Return [x, y] of the center of cell containing provided text 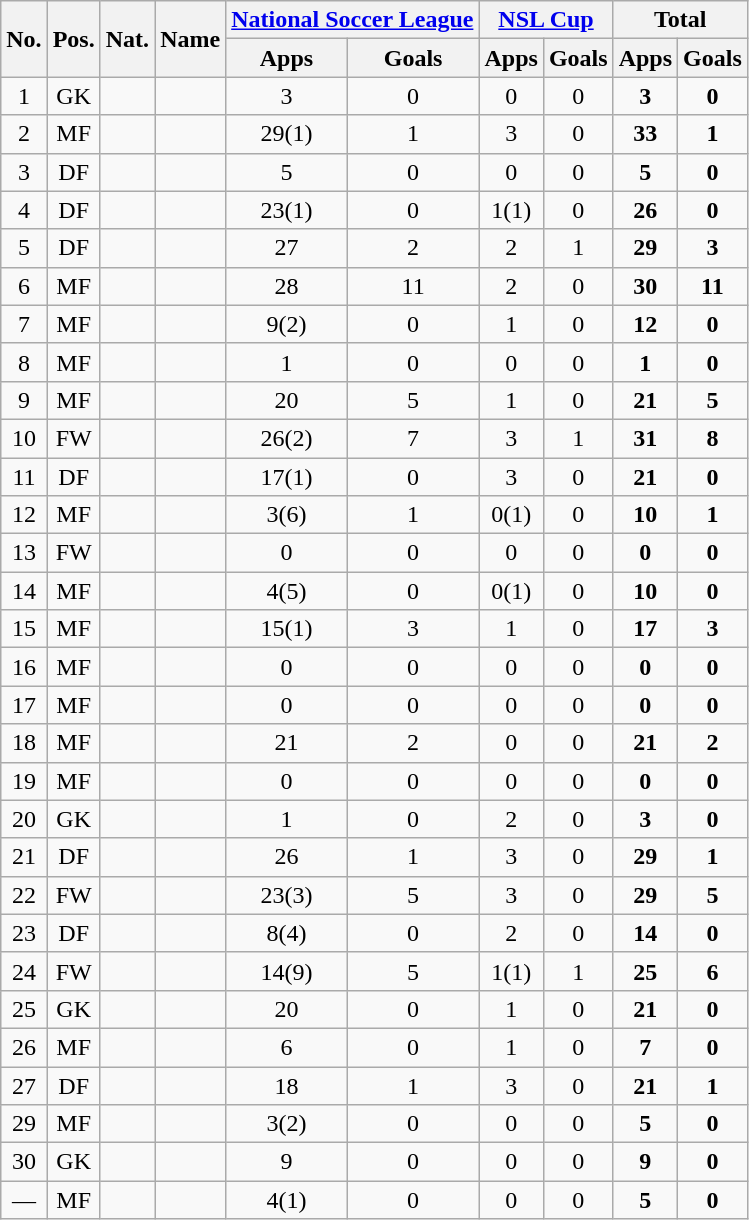
15(1) [287, 629]
Pos. [74, 39]
23(1) [287, 210]
Nat. [127, 39]
15 [24, 629]
16 [24, 667]
33 [645, 134]
NSL Cup [546, 20]
19 [24, 781]
3(6) [287, 515]
28 [287, 286]
22 [24, 895]
29(1) [287, 134]
— [24, 1200]
4(1) [287, 1200]
14(9) [287, 971]
National Soccer League [352, 20]
4(5) [287, 591]
4 [24, 210]
Total [680, 20]
23 [24, 933]
13 [24, 553]
23(3) [287, 895]
17(1) [287, 477]
3(2) [287, 1124]
No. [24, 39]
9(2) [287, 324]
26(2) [287, 438]
24 [24, 971]
8(4) [287, 933]
Name [190, 39]
31 [645, 438]
